For the text-containing cell, return its midpoint in (X, Y) coordinate format. 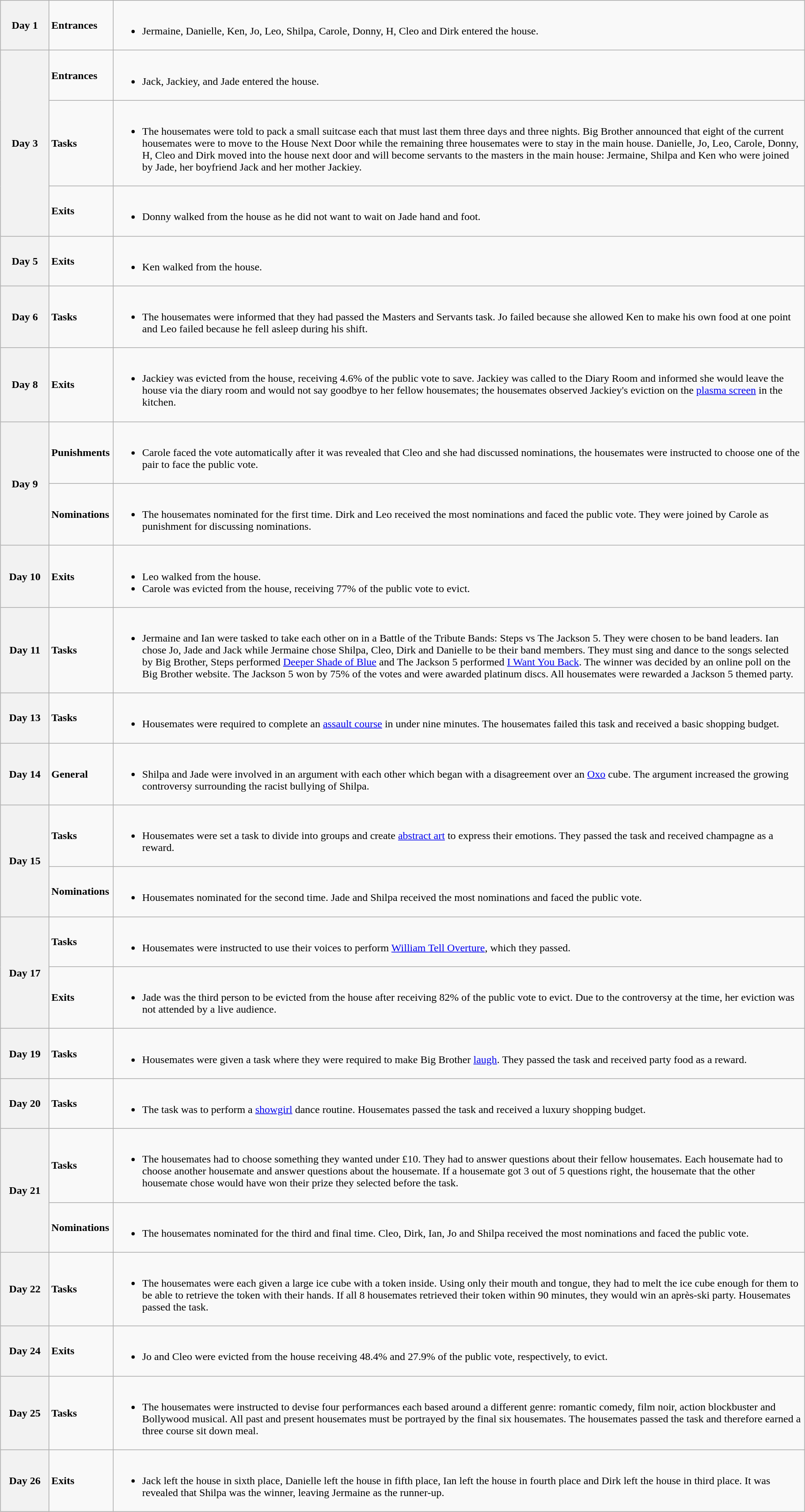
Day 25 (25, 1413)
Day 22 (25, 1289)
Day 20 (25, 1104)
Day 6 (25, 317)
Day 1 (25, 26)
The housemates nominated for the third and final time. Cleo, Dirk, Ian, Jo and Shilpa received the most nominations and faced the public vote. (459, 1227)
Housemates were given a task where they were required to make Big Brother laugh. They passed the task and received party food as a reward. (459, 1053)
Leo walked from the house.Carole was evicted from the house, receiving 77% of the public vote to evict. (459, 576)
Day 15 (25, 861)
Housemates were instructed to use their voices to perform William Tell Overture, which they passed. (459, 942)
Ken walked from the house. (459, 261)
Jermaine, Danielle, Ken, Jo, Leo, Shilpa, Carole, Donny, H, Cleo and Dirk entered the house. (459, 26)
Day 14 (25, 774)
Jo and Cleo were evicted from the house receiving 48.4% and 27.9% of the public vote, respectively, to evict. (459, 1351)
Day 11 (25, 650)
Day 8 (25, 384)
Jack, Jackiey, and Jade entered the house. (459, 75)
General (81, 774)
The task was to perform a showgirl dance routine. Housemates passed the task and received a luxury shopping budget. (459, 1104)
Day 24 (25, 1351)
Day 26 (25, 1481)
Day 19 (25, 1053)
Housemates were required to complete an assault course in under nine minutes. The housemates failed this task and received a basic shopping budget. (459, 718)
Day 5 (25, 261)
Donny walked from the house as he did not want to wait on Jade hand and foot. (459, 211)
Housemates nominated for the second time. Jade and Shilpa received the most nominations and faced the public vote. (459, 892)
Day 13 (25, 718)
Day 17 (25, 973)
Day 21 (25, 1190)
Day 10 (25, 576)
Day 9 (25, 483)
Punishments (81, 452)
Day 3 (25, 143)
